Pinpoint the cell where the given text exists, returning its [X, Y] midpoint coordinate. 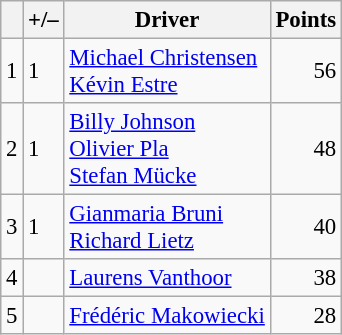
2 [12, 149]
Michael Christensen Kévin Estre [167, 72]
38 [306, 278]
28 [306, 316]
Billy Johnson Olivier Pla Stefan Mücke [167, 149]
4 [12, 278]
48 [306, 149]
40 [306, 228]
Frédéric Makowiecki [167, 316]
+/– [44, 20]
56 [306, 72]
Gianmaria Bruni Richard Lietz [167, 228]
Points [306, 20]
Laurens Vanthoor [167, 278]
3 [12, 228]
5 [12, 316]
Driver [167, 20]
